For the text-containing cell, return its midpoint in (X, Y) coordinate format. 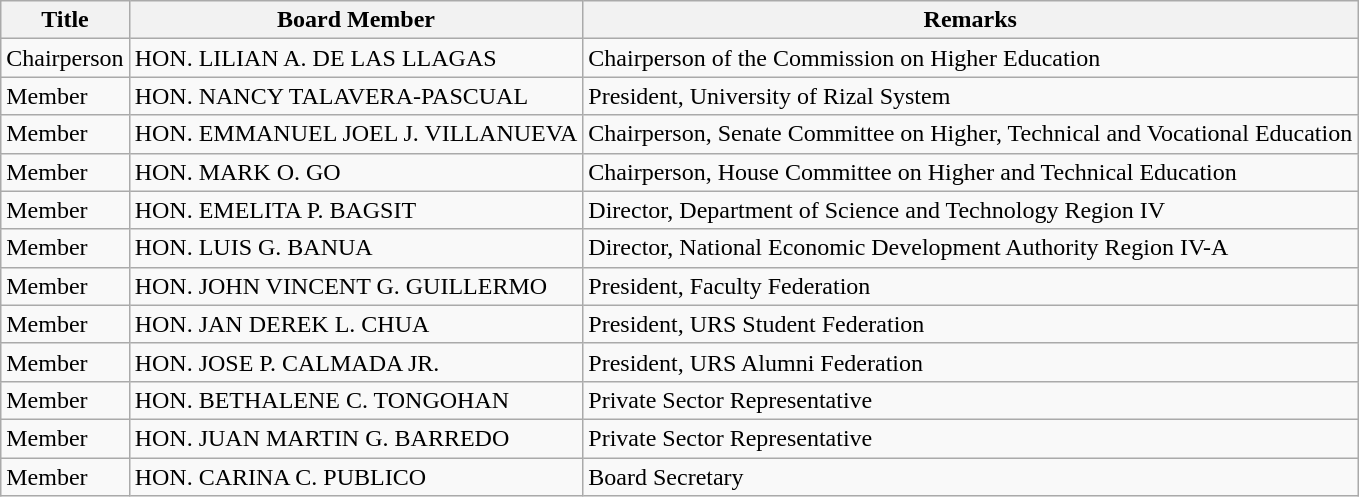
Title (65, 20)
Chairperson, House Committee on Higher and Technical Education (970, 172)
HON. NANCY TALAVERA-PASCUAL (356, 96)
HON. BETHALENE C. TONGOHAN (356, 400)
President, University of Rizal System (970, 96)
HON. CARINA C. PUBLICO (356, 477)
HON. JAN DEREK L. CHUA (356, 324)
Chairperson of the Commission on Higher Education (970, 58)
Remarks (970, 20)
Chairperson (65, 58)
HON. LILIAN A. DE LAS LLAGAS (356, 58)
Board Secretary (970, 477)
President, URS Alumni Federation (970, 362)
Chairperson, Senate Committee on Higher, Technical and Vocational Education (970, 134)
Director, National Economic Development Authority Region IV-A (970, 248)
HON. EMELITA P. BAGSIT (356, 210)
HON. JUAN MARTIN G. BARREDO (356, 438)
HON. MARK O. GO (356, 172)
President, URS Student Federation (970, 324)
Board Member (356, 20)
Director, Department of Science and Technology Region IV (970, 210)
HON. EMMANUEL JOEL J. VILLANUEVA (356, 134)
HON. JOSE P. CALMADA JR. (356, 362)
President, Faculty Federation (970, 286)
HON. LUIS G. BANUA (356, 248)
HON. JOHN VINCENT G. GUILLERMO (356, 286)
